Output the (X, Y) coordinate of the center of the cell containing the given text.  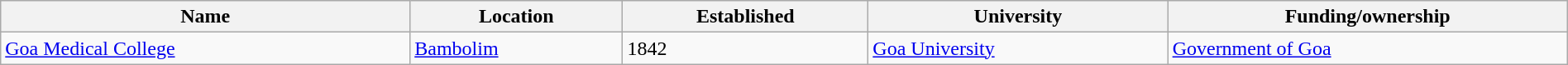
Bambolim (516, 48)
University (1018, 17)
Government of Goa (1368, 48)
1842 (746, 48)
Name (205, 17)
Funding/ownership (1368, 17)
Established (746, 17)
Goa University (1018, 48)
Goa Medical College (205, 48)
Location (516, 17)
